Find where the given text appears and provide that cell's center as (X, Y) coordinate. 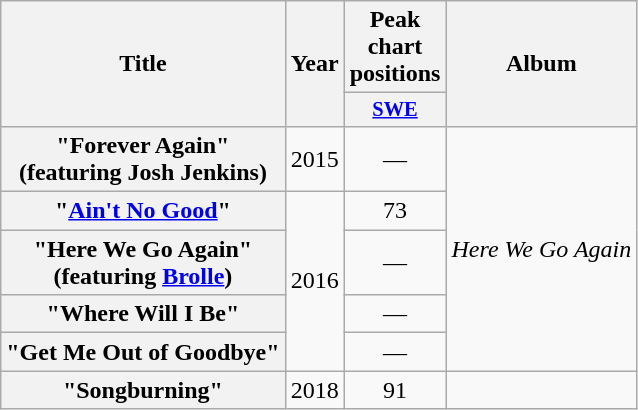
Album (542, 64)
Peak chart positions (395, 47)
2018 (314, 390)
2015 (314, 158)
"Songburning" (143, 390)
91 (395, 390)
"Here We Go Again"(featuring Brolle) (143, 262)
"Get Me Out of Goodbye" (143, 352)
SWE (395, 110)
"Ain't No Good" (143, 211)
"Where Will I Be" (143, 314)
Here We Go Again (542, 248)
Title (143, 64)
2016 (314, 282)
73 (395, 211)
"Forever Again"(featuring Josh Jenkins) (143, 158)
Year (314, 64)
